Provide the [X, Y] coordinate of the cell's center where the given text is located.  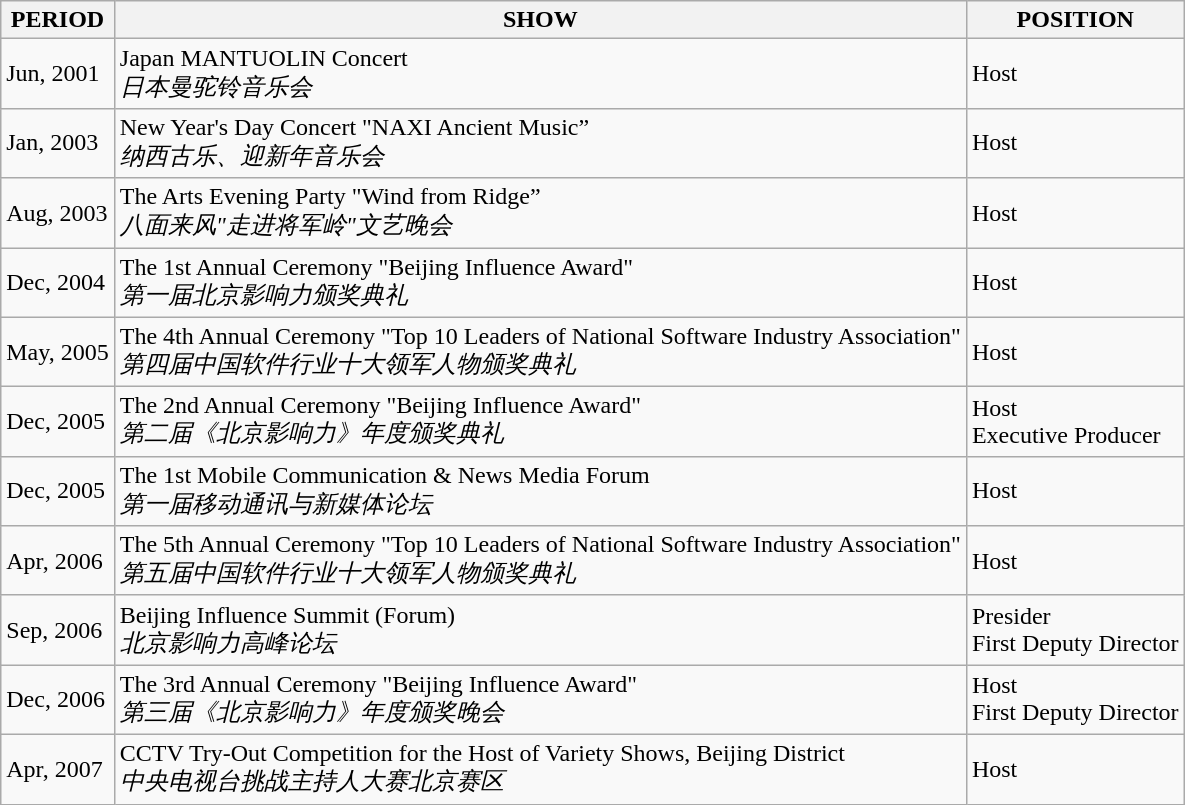
SHOW [540, 20]
Dec, 2004 [58, 283]
The 5th Annual Ceremony "Top 10 Leaders of National Software Industry Association"第五届中国软件行业十大领军人物颁奖典礼 [540, 561]
POSITION [1075, 20]
Sep, 2006 [58, 630]
Jan, 2003 [58, 143]
Aug, 2003 [58, 213]
Apr, 2007 [58, 769]
Japan MANTUOLIN Concert日本曼驼铃音乐会 [540, 74]
May, 2005 [58, 352]
Apr, 2006 [58, 561]
PERIOD [58, 20]
HostFirst Deputy Director [1075, 700]
The 1st Mobile Communication & News Media Forum第一届移动通讯与新媒体论坛 [540, 491]
The 2nd Annual Ceremony "Beijing Influence Award"第二届《北京影响力》年度颁奖典礼 [540, 422]
New Year's Day Concert "NAXI Ancient Music”纳西古乐、迎新年音乐会 [540, 143]
The 4th Annual Ceremony "Top 10 Leaders of National Software Industry Association"第四届中国软件行业十大领军人物颁奖典礼 [540, 352]
Dec, 2006 [58, 700]
The Arts Evening Party "Wind from Ridge”八面来风"走进将军岭"文艺晚会 [540, 213]
Beijing Influence Summit (Forum)北京影响力高峰论坛 [540, 630]
The 1st Annual Ceremony "Beijing Influence Award"第一届北京影响力颁奖典礼 [540, 283]
Jun, 2001 [58, 74]
The 3rd Annual Ceremony "Beijing Influence Award"第三届《北京影响力》年度颁奖晚会 [540, 700]
PresiderFirst Deputy Director [1075, 630]
CCTV Try-Out Competition for the Host of Variety Shows, Beijing District中央电视台挑战主持人大赛北京赛区 [540, 769]
HostExecutive Producer [1075, 422]
